Identify which cell holds the provided text, then report its [X, Y] central coordinate. 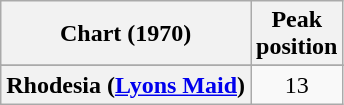
Peakposition [297, 34]
Rhodesia (Lyons Maid) [126, 85]
Chart (1970) [126, 34]
13 [297, 85]
